Identify which cell holds the provided text, then report its (x, y) central coordinate. 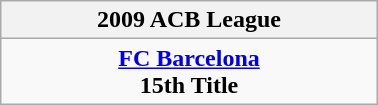
FC Barcelona15th Title (189, 72)
2009 ACB League (189, 20)
